Provide the [X, Y] coordinate of the cell's center where the given text is located.  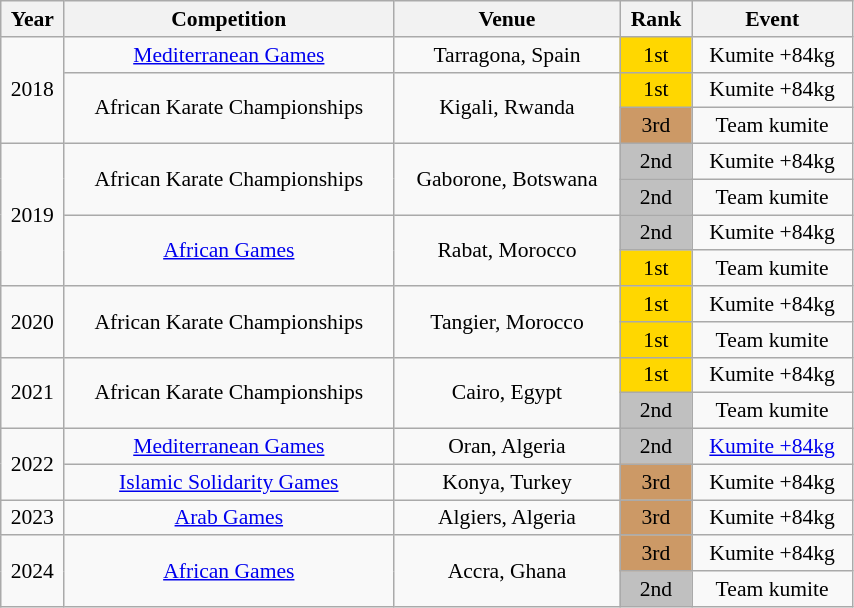
2022 [32, 464]
2018 [32, 90]
Competition [229, 19]
Event [772, 19]
2023 [32, 518]
Oran, Algeria [507, 447]
Gaborone, Botswana [507, 180]
Islamic Solidarity Games [229, 482]
2020 [32, 322]
Venue [507, 19]
Tarragona, Spain [507, 55]
Year [32, 19]
Rabat, Morocco [507, 250]
2019 [32, 215]
Kigali, Rwanda [507, 108]
Cairo, Egypt [507, 392]
Rank [656, 19]
Algiers, Algeria [507, 518]
Accra, Ghana [507, 572]
2021 [32, 392]
2024 [32, 572]
Konya, Turkey [507, 482]
Arab Games [229, 518]
Tangier, Morocco [507, 322]
